From the cell containing the given text, extract its center point as [x, y] coordinate. 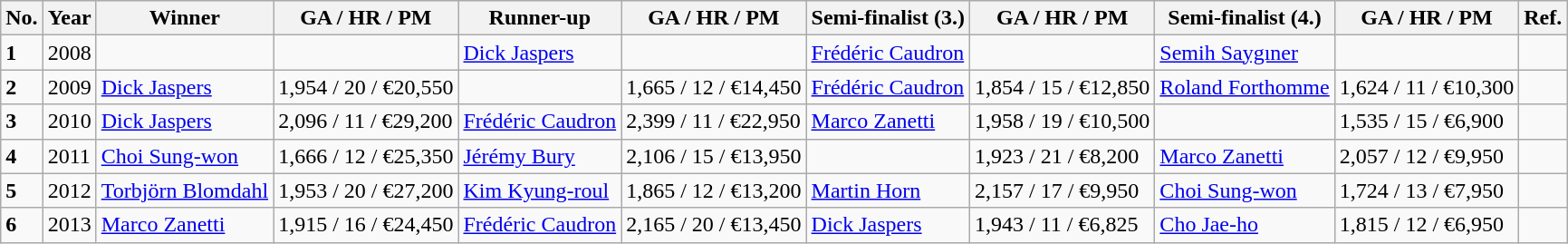
Runner-up [540, 18]
2,399 / 11 / €22,950 [714, 122]
Torbjörn Blomdahl [185, 190]
2009 [69, 87]
2011 [69, 156]
Ref. [1544, 18]
2,057 / 12 / €9,950 [1427, 156]
2012 [69, 190]
5 [22, 190]
1,624 / 11 / €10,300 [1427, 87]
2 [22, 87]
1,954 / 20 / €20,550 [366, 87]
3 [22, 122]
Cho Jae-ho [1245, 225]
1,854 / 15 / €12,850 [1062, 87]
2010 [69, 122]
Year [69, 18]
Semih Saygıner [1245, 53]
1,724 / 13 / €7,950 [1427, 190]
1,666 / 12 / €25,350 [366, 156]
2,165 / 20 / €13,450 [714, 225]
6 [22, 225]
2008 [69, 53]
1,535 / 15 / €6,900 [1427, 122]
Martin Horn [888, 190]
2013 [69, 225]
1,958 / 19 / €10,500 [1062, 122]
2,157 / 17 / €9,950 [1062, 190]
1 [22, 53]
Roland Forthomme [1245, 87]
1,665 / 12 / €14,450 [714, 87]
2,096 / 11 / €29,200 [366, 122]
Winner [185, 18]
1,865 / 12 / €13,200 [714, 190]
1,815 / 12 / €6,950 [1427, 225]
1,943 / 11 / €6,825 [1062, 225]
Semi-finalist (3.) [888, 18]
Jérémy Bury [540, 156]
1,953 / 20 / €27,200 [366, 190]
Semi-finalist (4.) [1245, 18]
No. [22, 18]
4 [22, 156]
2,106 / 15 / €13,950 [714, 156]
1,923 / 21 / €8,200 [1062, 156]
Kim Kyung-roul [540, 190]
1,915 / 16 / €24,450 [366, 225]
